Pinpoint the cell where the given text exists, returning its [X, Y] midpoint coordinate. 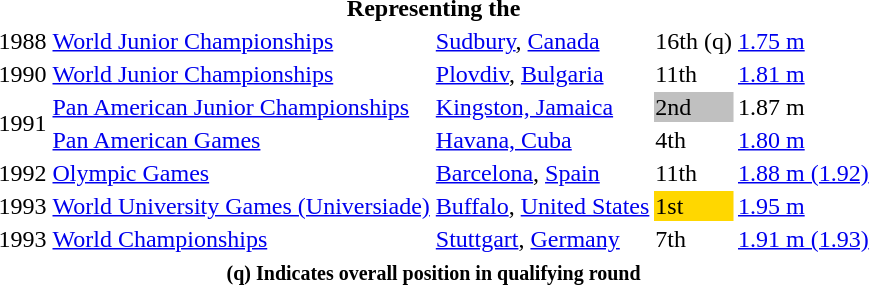
World University Games (Universiade) [241, 206]
Sudbury, Canada [542, 41]
Olympic Games [241, 173]
Stuttgart, Germany [542, 239]
16th (q) [694, 41]
Kingston, Jamaica [542, 107]
Barcelona, Spain [542, 173]
Plovdiv, Bulgaria [542, 74]
2nd [694, 107]
Buffalo, United States [542, 206]
4th [694, 140]
1st [694, 206]
World Championships [241, 239]
Pan American Games [241, 140]
Havana, Cuba [542, 140]
Pan American Junior Championships [241, 107]
7th [694, 239]
